Provide the (x, y) coordinate of the cell's center where the given text is located.  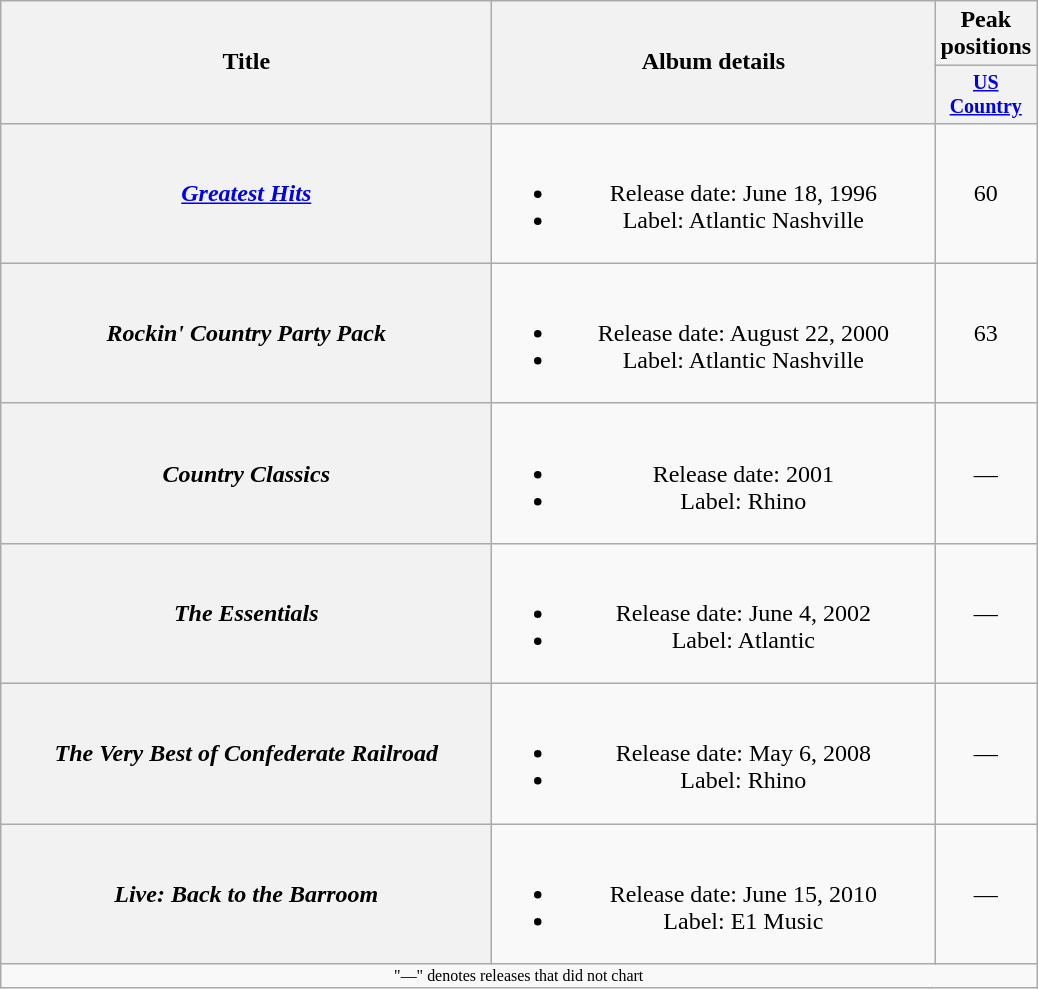
Release date: 2001Label: Rhino (714, 473)
Release date: June 15, 2010Label: E1 Music (714, 894)
The Very Best of Confederate Railroad (246, 754)
The Essentials (246, 613)
Release date: June 18, 1996Label: Atlantic Nashville (714, 193)
Title (246, 62)
Release date: June 4, 2002Label: Atlantic (714, 613)
US Country (986, 94)
60 (986, 193)
Greatest Hits (246, 193)
Release date: May 6, 2008Label: Rhino (714, 754)
"—" denotes releases that did not chart (519, 976)
Release date: August 22, 2000Label: Atlantic Nashville (714, 333)
63 (986, 333)
Album details (714, 62)
Live: Back to the Barroom (246, 894)
Rockin' Country Party Pack (246, 333)
Country Classics (246, 473)
Peak positions (986, 34)
